Extract the [X, Y] coordinate from the center of the cell holding the provided text.  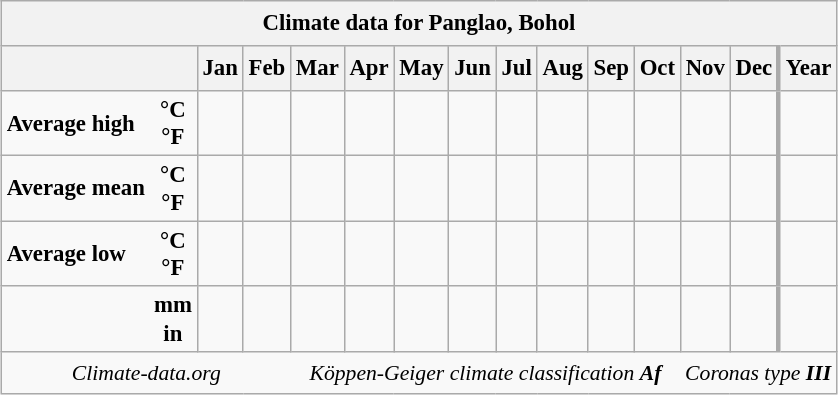
May [422, 68]
Year [808, 68]
Feb [266, 68]
Climate-data.org [146, 374]
Sep [611, 68]
Average high [75, 122]
Mar [318, 68]
Aug [562, 68]
Jul [516, 68]
Climate data for Panglao, Bohol [418, 24]
Nov [705, 68]
Köppen-Geiger climate classification Af [486, 374]
Coronas type III [758, 374]
Apr [369, 68]
Jun [472, 68]
Oct [657, 68]
Jan [220, 68]
mmin [173, 318]
Average mean [75, 188]
Average low [75, 254]
Dec [754, 68]
